From the cell containing the given text, extract its center point as [x, y] coordinate. 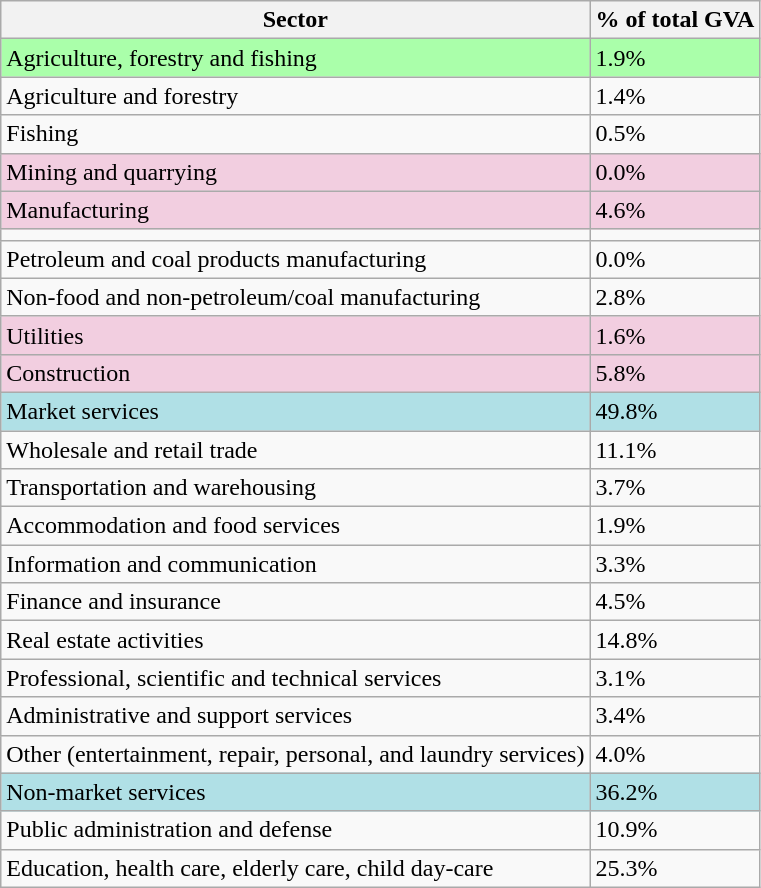
1.6% [675, 335]
14.8% [675, 640]
36.2% [675, 792]
Public administration and defense [296, 830]
Education, health care, elderly care, child day-care [296, 868]
Market services [296, 411]
Utilities [296, 335]
Fishing [296, 134]
Petroleum and coal products manufacturing [296, 259]
Non-food and non-petroleum/coal manufacturing [296, 297]
0.5% [675, 134]
Construction [296, 373]
4.6% [675, 210]
% of total GVA [675, 20]
10.9% [675, 830]
11.1% [675, 449]
Mining and quarrying [296, 172]
Sector [296, 20]
25.3% [675, 868]
Accommodation and food services [296, 526]
3.3% [675, 564]
1.4% [675, 96]
Agriculture, forestry and fishing [296, 58]
Real estate activities [296, 640]
4.5% [675, 602]
Information and communication [296, 564]
Professional, scientific and technical services [296, 678]
Manufacturing [296, 210]
Other (entertainment, repair, personal, and laundry services) [296, 754]
Wholesale and retail trade [296, 449]
5.8% [675, 373]
2.8% [675, 297]
Administrative and support services [296, 716]
Agriculture and forestry [296, 96]
49.8% [675, 411]
Finance and insurance [296, 602]
3.4% [675, 716]
Non-market services [296, 792]
3.7% [675, 488]
4.0% [675, 754]
3.1% [675, 678]
Transportation and warehousing [296, 488]
